Pinpoint the cell where the given text exists, returning its (X, Y) midpoint coordinate. 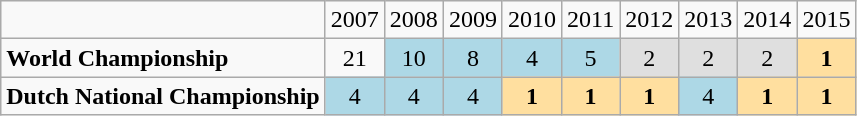
10 (414, 58)
2009 (472, 20)
2012 (650, 20)
8 (472, 58)
2014 (768, 20)
2007 (354, 20)
21 (354, 58)
5 (590, 58)
2015 (826, 20)
2013 (708, 20)
2010 (532, 20)
2011 (590, 20)
World Championship (163, 58)
2008 (414, 20)
Dutch National Championship (163, 96)
